Find where the given text appears and provide that cell's center as [X, Y] coordinate. 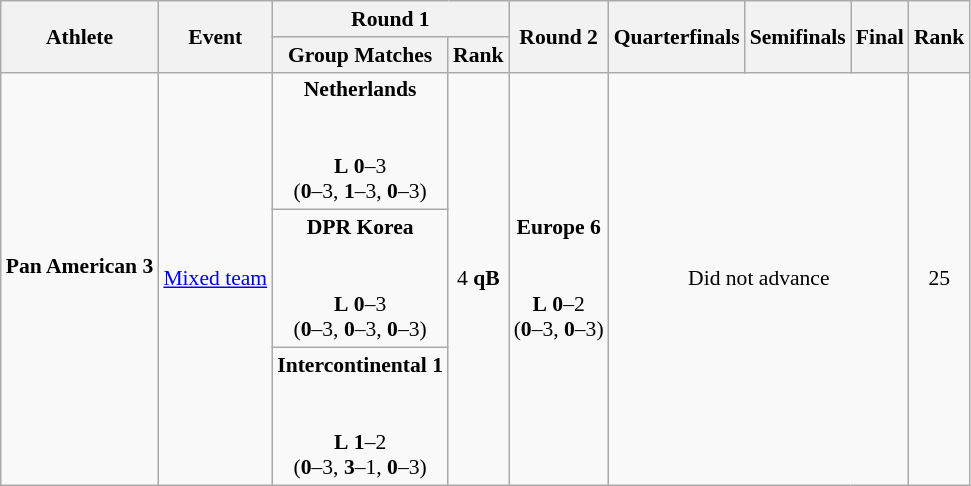
25 [940, 278]
Pan American 3 [80, 278]
Round 2 [559, 36]
Semifinals [798, 36]
Event [215, 36]
Did not advance [759, 278]
Group Matches [360, 55]
Netherlands L 0–3 (0–3, 1–3, 0–3) [360, 141]
Intercontinental 1 L 1–2 (0–3, 3–1, 0–3) [360, 417]
Final [880, 36]
4 qB [478, 278]
Quarterfinals [677, 36]
Round 1 [390, 19]
Europe 6 L 0–2 (0–3, 0–3) [559, 278]
DPR Korea L 0–3 (0–3, 0–3, 0–3) [360, 279]
Athlete [80, 36]
Mixed team [215, 278]
